Detect which cell encompasses the target text, then output its (X, Y) center coordinate. 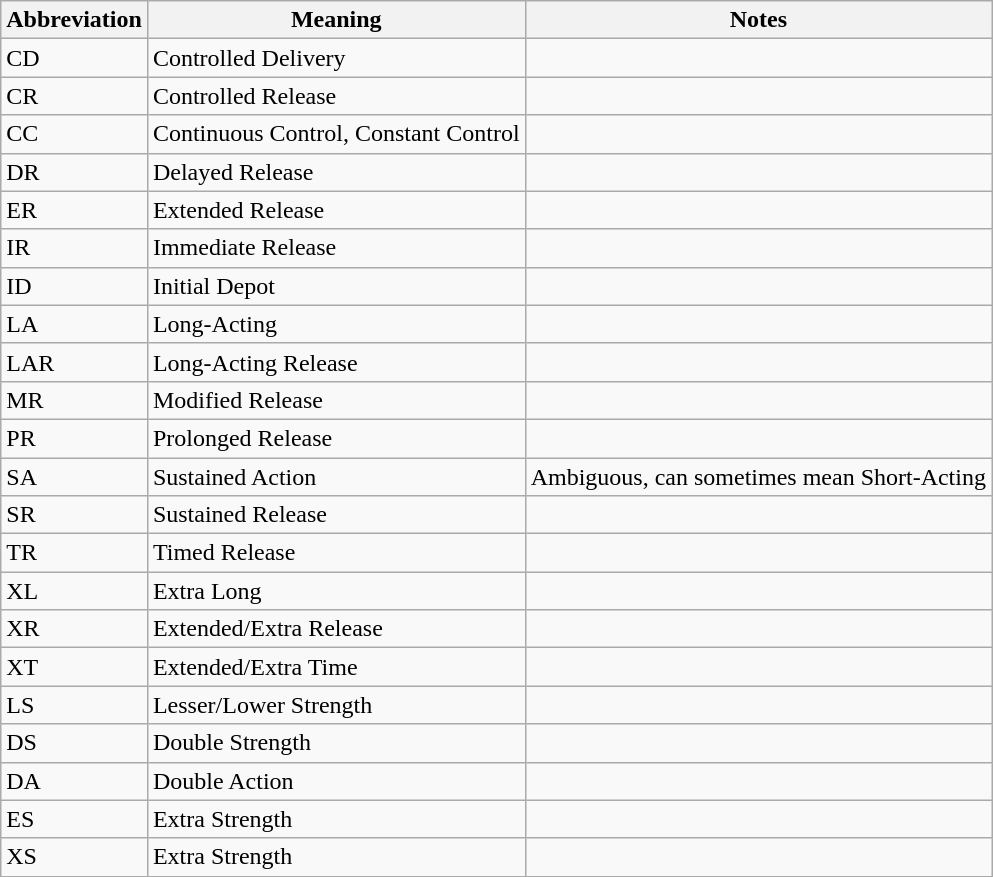
SR (74, 515)
MR (74, 400)
LA (74, 324)
ER (74, 210)
XR (74, 629)
Continuous Control, Constant Control (336, 134)
SA (74, 477)
Initial Depot (336, 286)
Prolonged Release (336, 438)
PR (74, 438)
XT (74, 667)
DS (74, 743)
Double Action (336, 781)
Timed Release (336, 553)
Long-Acting Release (336, 362)
XS (74, 857)
Abbreviation (74, 20)
Ambiguous, can sometimes mean Short-Acting (758, 477)
Extra Long (336, 591)
Delayed Release (336, 172)
DR (74, 172)
Meaning (336, 20)
XL (74, 591)
DA (74, 781)
Extended/Extra Release (336, 629)
IR (74, 248)
TR (74, 553)
Sustained Release (336, 515)
ES (74, 819)
Modified Release (336, 400)
Extended Release (336, 210)
Long-Acting (336, 324)
Immediate Release (336, 248)
ID (74, 286)
LAR (74, 362)
Double Strength (336, 743)
CC (74, 134)
CD (74, 58)
Sustained Action (336, 477)
Extended/Extra Time (336, 667)
Controlled Delivery (336, 58)
CR (74, 96)
Controlled Release (336, 96)
Notes (758, 20)
Lesser/Lower Strength (336, 705)
LS (74, 705)
